For the text-containing cell, return its midpoint in [X, Y] coordinate format. 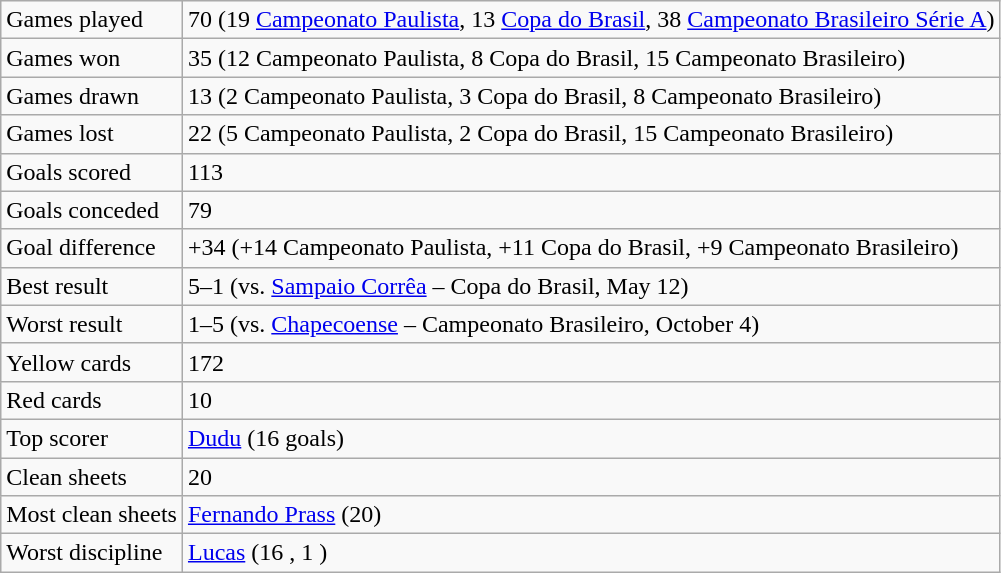
13 (2 Campeonato Paulista, 3 Copa do Brasil, 8 Campeonato Brasileiro) [591, 96]
70 (19 Campeonato Paulista, 13 Copa do Brasil, 38 Campeonato Brasileiro Série A) [591, 20]
Most clean sheets [92, 515]
Best result [92, 286]
Fernando Prass (20) [591, 515]
Yellow cards [92, 362]
Games drawn [92, 96]
Games won [92, 58]
79 [591, 210]
Clean sheets [92, 477]
+34 (+14 Campeonato Paulista, +11 Copa do Brasil, +9 Campeonato Brasileiro) [591, 248]
Games played [92, 20]
Lucas (16 , 1 ) [591, 553]
Red cards [92, 400]
Games lost [92, 134]
5–1 (vs. Sampaio Corrêa – Copa do Brasil, May 12) [591, 286]
Goals conceded [92, 210]
113 [591, 172]
20 [591, 477]
10 [591, 400]
Worst result [92, 324]
Goals scored [92, 172]
22 (5 Campeonato Paulista, 2 Copa do Brasil, 15 Campeonato Brasileiro) [591, 134]
Top scorer [92, 438]
172 [591, 362]
Worst discipline [92, 553]
1–5 (vs. Chapecoense – Campeonato Brasileiro, October 4) [591, 324]
35 (12 Campeonato Paulista, 8 Copa do Brasil, 15 Campeonato Brasileiro) [591, 58]
Dudu (16 goals) [591, 438]
Goal difference [92, 248]
